Find where the given text appears and provide that cell's center as (x, y) coordinate. 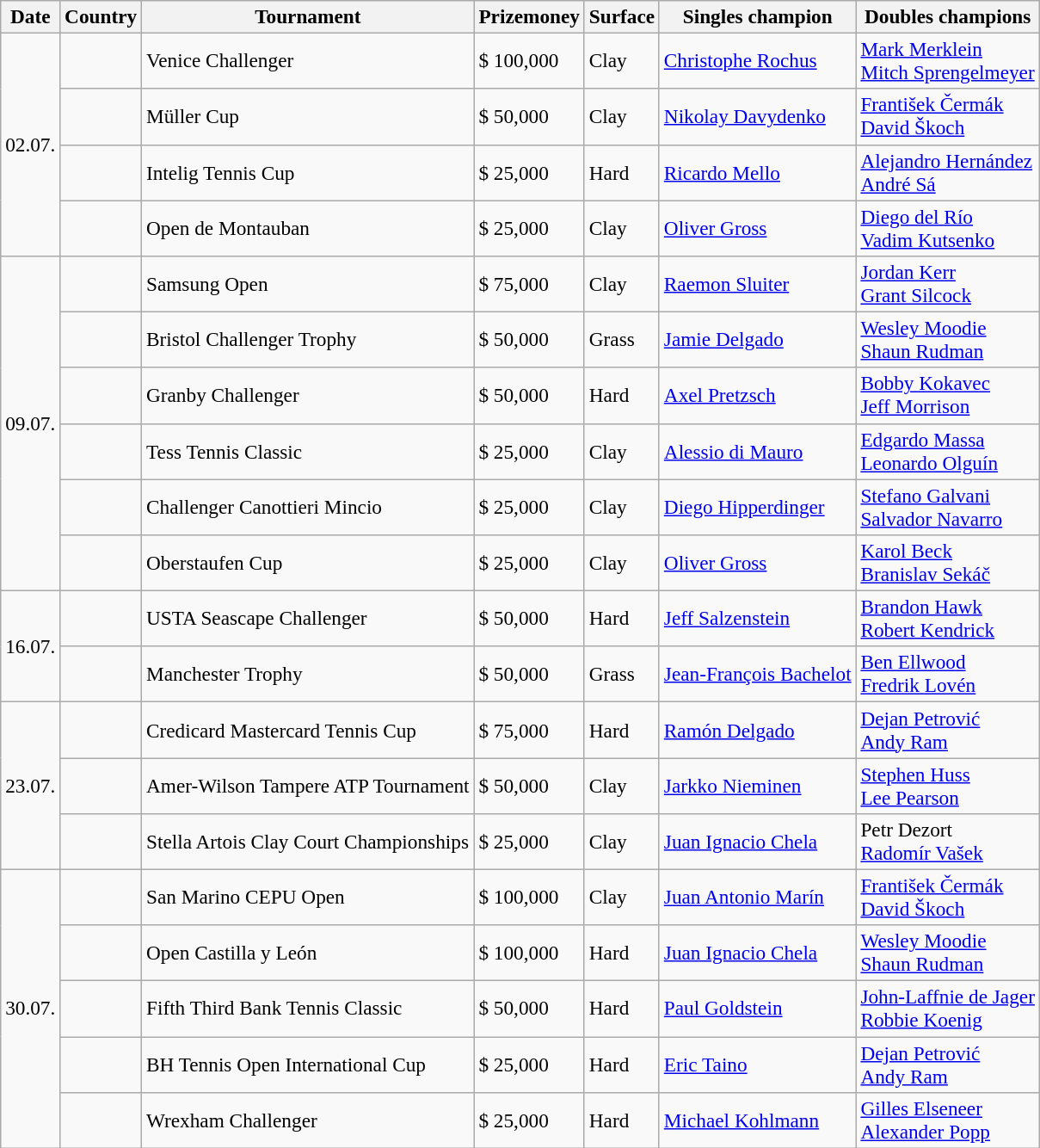
Diego del Río Vadim Kutsenko (948, 227)
Diego Hipperdinger (757, 506)
Prizemoney (529, 16)
Petr Dezort Radomír Vašek (948, 842)
Bristol Challenger Trophy (308, 339)
Venice Challenger (308, 60)
Juan Antonio Marín (757, 897)
Raemon Sluiter (757, 284)
Bobby Kokavec Jeff Morrison (948, 396)
BH Tennis Open International Cup (308, 1064)
Credicard Mastercard Tennis Cup (308, 730)
Country (102, 16)
16.07. (31, 646)
Stella Artois Clay Court Championships (308, 842)
John-Laffnie de Jager Robbie Koenig (948, 1009)
09.07. (31, 423)
Karol Beck Branislav Sekáč (948, 563)
Open de Montauban (308, 227)
Granby Challenger (308, 396)
Brandon Hawk Robert Kendrick (948, 618)
Open Castilla y León (308, 954)
San Marino CEPU Open (308, 897)
USTA Seascape Challenger (308, 618)
23.07. (31, 785)
Axel Pretzsch (757, 396)
02.07. (31, 145)
30.07. (31, 1009)
Ricardo Mello (757, 172)
Challenger Canottieri Mincio (308, 506)
Jarkko Nieminen (757, 785)
Fifth Third Bank Tennis Classic (308, 1009)
Jordan Kerr Grant Silcock (948, 284)
Surface (621, 16)
Paul Goldstein (757, 1009)
Singles champion (757, 16)
Jamie Delgado (757, 339)
Doubles champions (948, 16)
Mark Merklein Mitch Sprengelmeyer (948, 60)
Stefano Galvani Salvador Navarro (948, 506)
Amer-Wilson Tampere ATP Tournament (308, 785)
Ramón Delgado (757, 730)
Tess Tennis Classic (308, 451)
Müller Cup (308, 117)
Intelig Tennis Cup (308, 172)
Nikolay Davydenko (757, 117)
Michael Kohlmann (757, 1120)
Oberstaufen Cup (308, 563)
Tournament (308, 16)
Eric Taino (757, 1064)
Jean-François Bachelot (757, 675)
Stephen Huss Lee Pearson (948, 785)
Ben Ellwood Fredrik Lovén (948, 675)
Alessio di Mauro (757, 451)
Alejandro Hernández André Sá (948, 172)
Wrexham Challenger (308, 1120)
Date (31, 16)
Manchester Trophy (308, 675)
Christophe Rochus (757, 60)
Edgardo Massa Leonardo Olguín (948, 451)
Gilles Elseneer Alexander Popp (948, 1120)
Jeff Salzenstein (757, 618)
Samsung Open (308, 284)
